Output the (X, Y) coordinate of the center of the cell containing the given text.  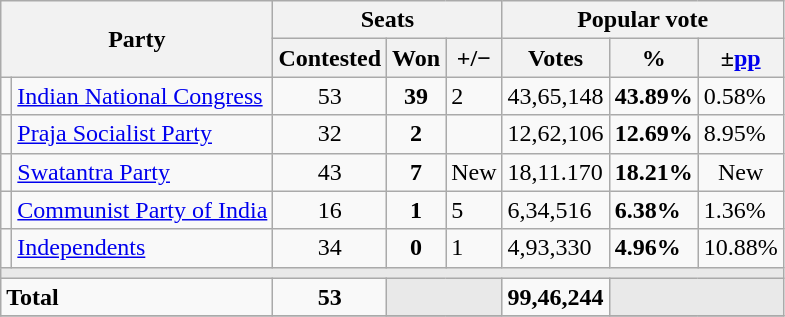
Praja Socialist Party (142, 134)
Indian National Congress (142, 96)
Votes (556, 58)
32 (330, 134)
Contested (330, 58)
12,62,106 (556, 134)
10.88% (740, 248)
6,34,516 (556, 210)
5 (474, 210)
39 (416, 96)
Total (137, 297)
0.58% (740, 96)
Party (137, 39)
% (654, 58)
Communist Party of India (142, 210)
8.95% (740, 134)
7 (416, 172)
99,46,244 (556, 297)
Popular vote (642, 20)
0 (416, 248)
43 (330, 172)
18.21% (654, 172)
+/− (474, 58)
18,11.170 (556, 172)
Won (416, 58)
43.89% (654, 96)
Seats (388, 20)
6.38% (654, 210)
16 (330, 210)
4,93,330 (556, 248)
1.36% (740, 210)
4.96% (654, 248)
34 (330, 248)
12.69% (654, 134)
±pp (740, 58)
Independents (142, 248)
43,65,148 (556, 96)
Swatantra Party (142, 172)
